Identify which cell holds the provided text, then report its [X, Y] central coordinate. 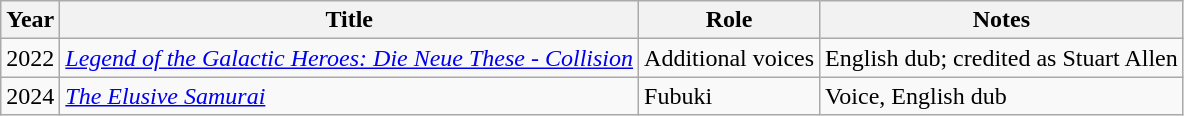
Notes [1002, 20]
Title [350, 20]
Fubuki [730, 96]
Role [730, 20]
Voice, English dub [1002, 96]
Additional voices [730, 58]
2024 [30, 96]
Year [30, 20]
The Elusive Samurai [350, 96]
2022 [30, 58]
English dub; credited as Stuart Allen [1002, 58]
Legend of the Galactic Heroes: Die Neue These - Collision [350, 58]
